Scan for the cell matching the given text and deliver its [x, y] coordinate at center. 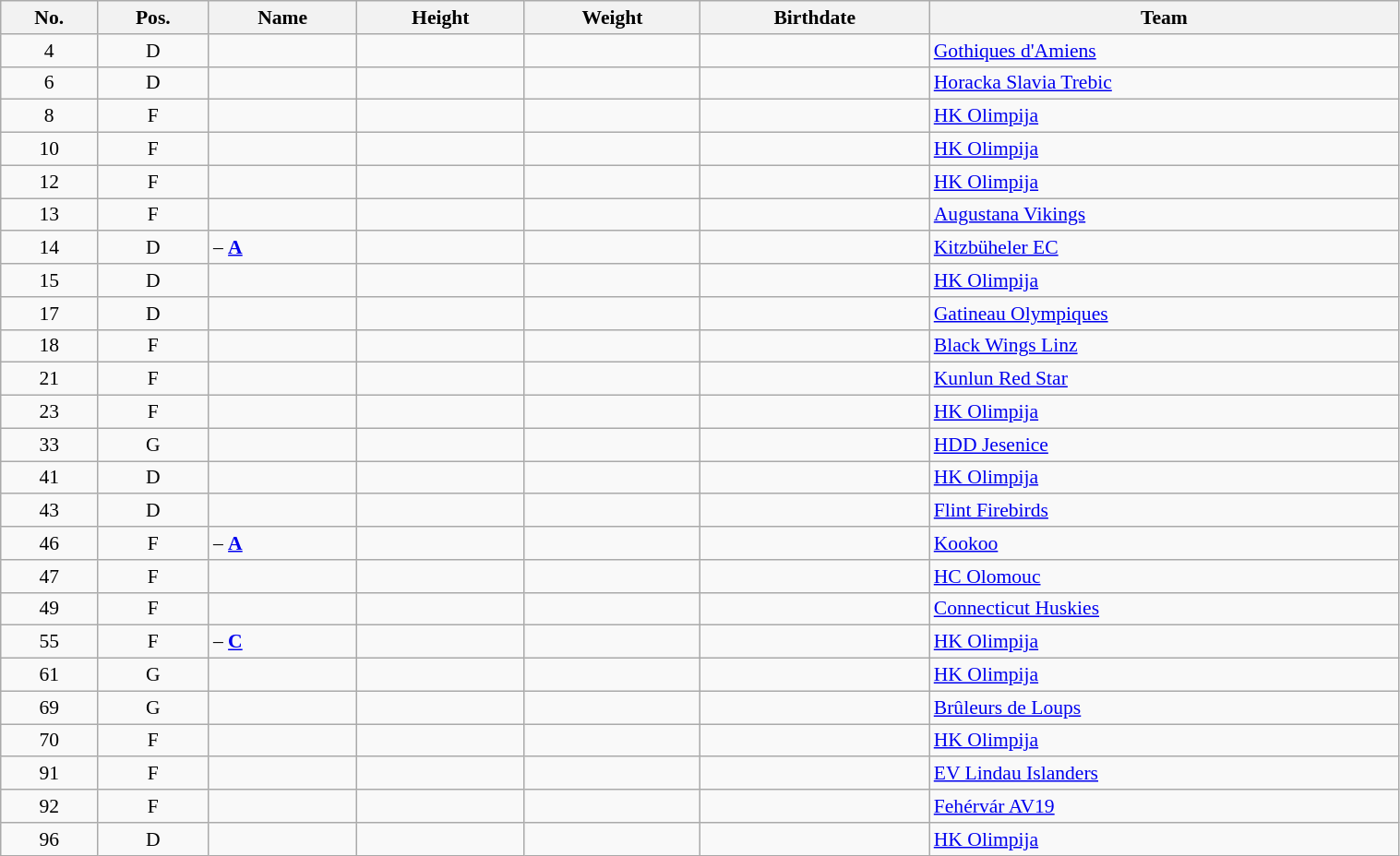
Birthdate [815, 18]
Height [440, 18]
HC Olomouc [1165, 577]
Augustana Vikings [1165, 215]
Weight [613, 18]
17 [50, 314]
Gatineau Olympiques [1165, 314]
46 [50, 543]
Kunlun Red Star [1165, 379]
Fehérvár AV19 [1165, 806]
12 [50, 182]
21 [50, 379]
55 [50, 642]
Gothiques d'Amiens [1165, 51]
Team [1165, 18]
91 [50, 774]
15 [50, 280]
43 [50, 511]
10 [50, 149]
Brûleurs de Loups [1165, 707]
92 [50, 806]
EV Lindau Islanders [1165, 774]
18 [50, 346]
69 [50, 707]
Flint Firebirds [1165, 511]
49 [50, 609]
14 [50, 248]
13 [50, 215]
47 [50, 577]
HDD Jesenice [1165, 445]
4 [50, 51]
96 [50, 839]
8 [50, 116]
Kitzbüheler EC [1165, 248]
No. [50, 18]
Connecticut Huskies [1165, 609]
61 [50, 675]
Kookoo [1165, 543]
Horacka Slavia Trebic [1165, 83]
– C [282, 642]
Name [282, 18]
23 [50, 412]
41 [50, 478]
6 [50, 83]
Black Wings Linz [1165, 346]
70 [50, 741]
Pos. [153, 18]
33 [50, 445]
